Pinpoint the cell where the given text exists, returning its [X, Y] midpoint coordinate. 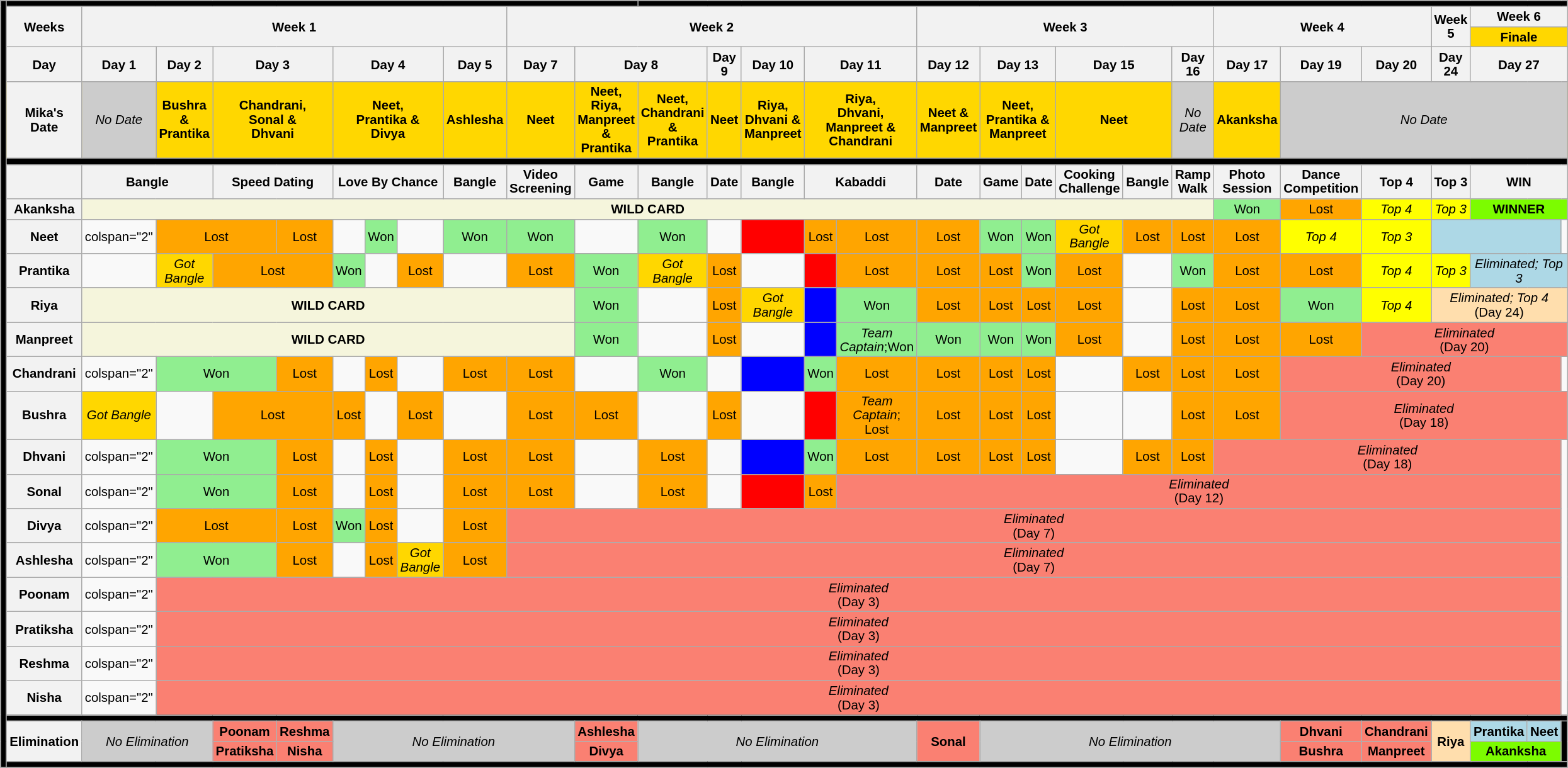
Kabaddi [860, 181]
Day 13 [1018, 64]
Day 19 [1321, 64]
Week 6 [1519, 16]
Day 20 [1396, 64]
WINNER [1519, 208]
Week 4 [1322, 26]
Week 1 [294, 26]
Day 24 [1451, 64]
Day 9 [724, 64]
Day 11 [860, 64]
Day 16 [1193, 64]
Day 8 [641, 64]
Neet, Riya, Manpreet & Prantika [606, 120]
Photo Session [1247, 181]
Video Screening [540, 181]
Bushra &Prantika [185, 120]
Mika's Date [44, 120]
Neet &Manpreet [948, 120]
Speed Dating [273, 181]
Finale [1519, 37]
Eliminated; Top 4(Day 24) [1499, 305]
Day [44, 64]
Day 10 [773, 64]
Riya, Dhvani &Manpreet [773, 120]
Chandrani,Sonal &Dhvani [273, 120]
Day 17 [1247, 64]
Day 15 [1113, 64]
Day 27 [1519, 64]
Elimination [44, 741]
Week 2 [712, 26]
Week 3 [1065, 26]
Day 7 [540, 64]
Love By Chance [388, 181]
Weeks [44, 26]
Riya, Dhvani,Manpreet & Chandrani [860, 120]
Neet,Prantika & Manpreet [1018, 120]
Day 3 [273, 64]
Week 5 [1451, 26]
Eliminated; Top 3 [1519, 271]
Neet,Chandrani & Prantika [673, 120]
Ramp Walk [1193, 181]
Neet,Prantika & Divya [388, 120]
Day 2 [185, 64]
Cooking Challenge [1089, 181]
WIN [1519, 181]
Day 12 [948, 64]
Dance Competition [1321, 181]
Team Captain; Lost [877, 415]
Eliminated(Day 12) [1199, 491]
Day 5 [475, 64]
Team Captain;Won [877, 340]
Day 1 [119, 64]
Day 4 [388, 64]
